Find where the given text appears and provide that cell's center as (x, y) coordinate. 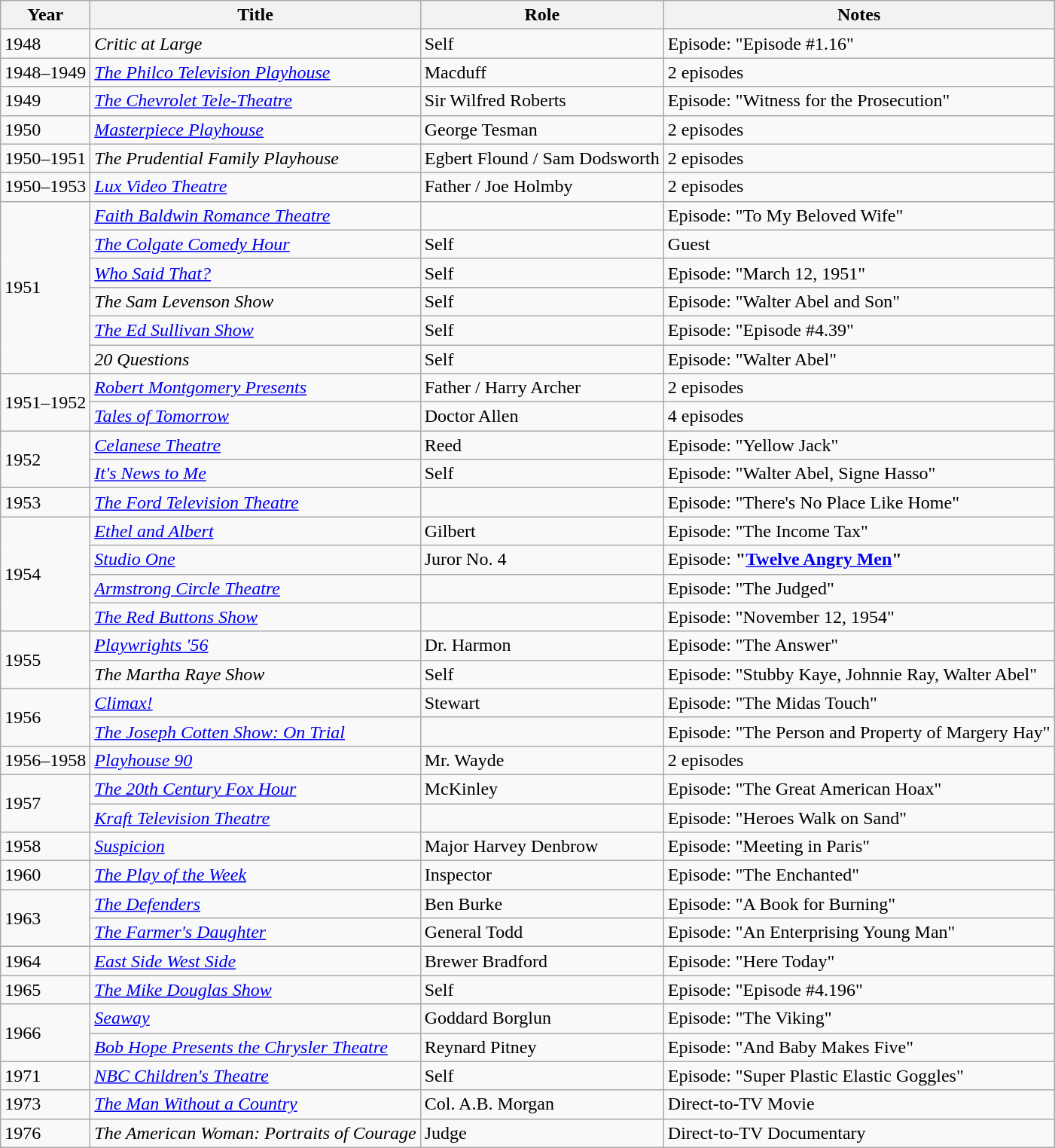
Episode: "The Answer" (858, 646)
Father / Harry Archer (542, 388)
The Prudential Family Playhouse (255, 158)
Episode: "The Judged" (858, 588)
1960 (45, 875)
1949 (45, 101)
The Red Buttons Show (255, 617)
Robert Montgomery Presents (255, 388)
Episode: "Heroes Walk on Sand" (858, 817)
The Mike Douglas Show (255, 990)
1956 (45, 717)
Episode: "A Book for Burning" (858, 904)
It's News to Me (255, 474)
Major Harvey Denbrow (542, 847)
The 20th Century Fox Hour (255, 789)
Direct-to-TV Documentary (858, 1133)
1964 (45, 961)
Kraft Television Theatre (255, 817)
1950 (45, 130)
Episode: "Twelve Angry Men" (858, 560)
Episode: "The Income Tax" (858, 531)
1957 (45, 803)
Playhouse 90 (255, 760)
The Farmer's Daughter (255, 933)
Episode: "Walter Abel" (858, 359)
Critic at Large (255, 44)
The Colgate Comedy Hour (255, 244)
1948 (45, 44)
East Side West Side (255, 961)
George Tesman (542, 130)
Egbert Flound / Sam Dodsworth (542, 158)
Reed (542, 445)
Episode: "The Enchanted" (858, 875)
Bob Hope Presents the Chrysler Theatre (255, 1047)
Role (542, 15)
Sir Wilfred Roberts (542, 101)
Ben Burke (542, 904)
Judge (542, 1133)
1953 (45, 502)
Col. A.B. Morgan (542, 1104)
Gilbert (542, 531)
1956–1958 (45, 760)
1951 (45, 287)
The Joseph Cotten Show: On Trial (255, 731)
1950–1951 (45, 158)
1976 (45, 1133)
Episode: "Episode #4.39" (858, 330)
1958 (45, 847)
20 Questions (255, 359)
The Philco Television Playhouse (255, 72)
Episode: "March 12, 1951" (858, 273)
Episode: "Walter Abel and Son" (858, 301)
Lux Video Theatre (255, 187)
Episode: "Meeting in Paris" (858, 847)
Episode: "To My Beloved Wife" (858, 215)
Episode: "There's No Place Like Home" (858, 502)
Inspector (542, 875)
Direct-to-TV Movie (858, 1104)
Stewart (542, 703)
Guest (858, 244)
Episode: "And Baby Makes Five" (858, 1047)
Playwrights '56 (255, 646)
The Defenders (255, 904)
Episode: "Stubby Kaye, Johnnie Ray, Walter Abel" (858, 674)
Episode: "Yellow Jack" (858, 445)
Celanese Theatre (255, 445)
Episode: "The Midas Touch" (858, 703)
Year (45, 15)
Episode: "November 12, 1954" (858, 617)
Goddard Borglun (542, 1018)
The Martha Raye Show (255, 674)
Doctor Allen (542, 417)
1948–1949 (45, 72)
4 episodes (858, 417)
1952 (45, 460)
The Play of the Week (255, 875)
1966 (45, 1033)
Masterpiece Playhouse (255, 130)
Episode: "Witness for the Prosecution" (858, 101)
Episode: "Episode #4.196" (858, 990)
The Sam Levenson Show (255, 301)
The American Woman: Portraits of Courage (255, 1133)
1954 (45, 574)
1951–1952 (45, 402)
Mr. Wayde (542, 760)
Episode: "Walter Abel, Signe Hasso" (858, 474)
Climax! (255, 703)
1971 (45, 1076)
NBC Children's Theatre (255, 1076)
The Ford Television Theatre (255, 502)
Macduff (542, 72)
1965 (45, 990)
Episode: "An Enterprising Young Man" (858, 933)
McKinley (542, 789)
Episode: "Here Today" (858, 961)
Dr. Harmon (542, 646)
Seaway (255, 1018)
Juror No. 4 (542, 560)
1950–1953 (45, 187)
The Man Without a Country (255, 1104)
Episode: "Super Plastic Elastic Goggles" (858, 1076)
The Chevrolet Tele-Theatre (255, 101)
Reynard Pitney (542, 1047)
Ethel and Albert (255, 531)
1955 (45, 660)
Notes (858, 15)
Who Said That? (255, 273)
Episode: "Episode #1.16" (858, 44)
1973 (45, 1104)
Suspicion (255, 847)
Tales of Tomorrow (255, 417)
The Ed Sullivan Show (255, 330)
Father / Joe Holmby (542, 187)
Studio One (255, 560)
Faith Baldwin Romance Theatre (255, 215)
1963 (45, 918)
Episode: "The Person and Property of Margery Hay" (858, 731)
Title (255, 15)
Brewer Bradford (542, 961)
Episode: "The Great American Hoax" (858, 789)
Episode: "The Viking" (858, 1018)
General Todd (542, 933)
Armstrong Circle Theatre (255, 588)
